Capture the cell that displays the provided text and extract its (X, Y) central coordinate. 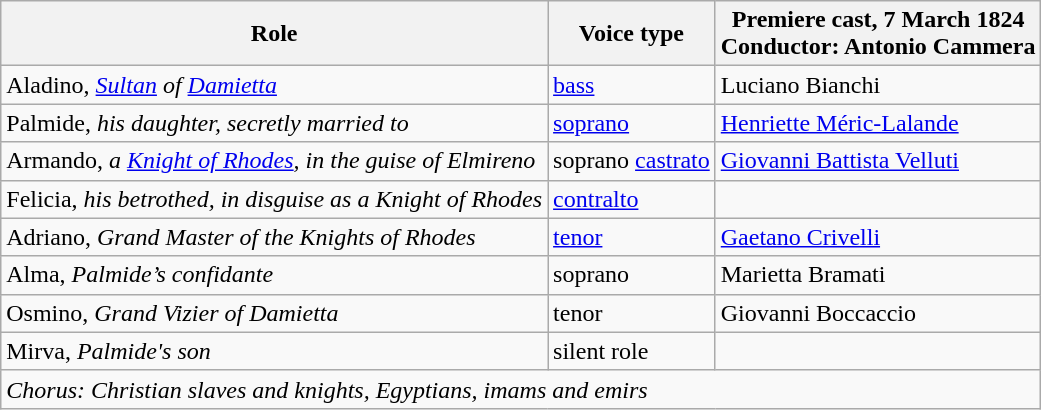
bass (632, 85)
Giovanni Battista Velluti (878, 161)
Henriette Méric-Lalande (878, 123)
Chorus: Christian slaves and knights, Egyptians, imams and emirs (521, 389)
Gaetano Crivelli (878, 237)
Alma, Palmide’s confidante (274, 275)
Adriano, Grand Master of the Knights of Rhodes (274, 237)
silent role (632, 351)
Aladino, Sultan of Damietta (274, 85)
Felicia, his betrothed, in disguise as a Knight of Rhodes (274, 199)
contralto (632, 199)
Mirva, Palmide's son (274, 351)
soprano castrato (632, 161)
Premiere cast, 7 March 1824Conductor: Antonio Cammera (878, 34)
Luciano Bianchi (878, 85)
Giovanni Boccaccio (878, 313)
Voice type (632, 34)
Osmino, Grand Vizier of Damietta (274, 313)
Marietta Bramati (878, 275)
Palmide, his daughter, secretly married to (274, 123)
Armando, a Knight of Rhodes, in the guise of Elmireno (274, 161)
Role (274, 34)
